Determine the (X, Y) coordinate at the center of the cell enclosing the given text.  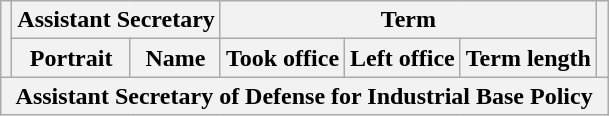
Term length (528, 58)
Portrait (72, 58)
Took office (282, 58)
Assistant Secretary (116, 20)
Left office (403, 58)
Name (175, 58)
Term (408, 20)
Assistant Secretary of Defense for Industrial Base Policy (304, 96)
